Locate the cell with the specified text and output its [x, y] center coordinate. 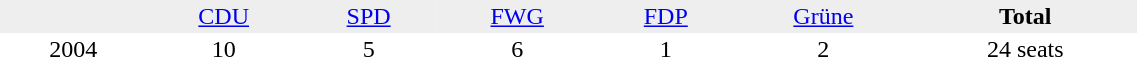
FWG [518, 16]
CDU [224, 16]
FDP [666, 16]
Grüne [824, 16]
SPD [369, 16]
